Scan for the cell matching the given text and deliver its [X, Y] coordinate at center. 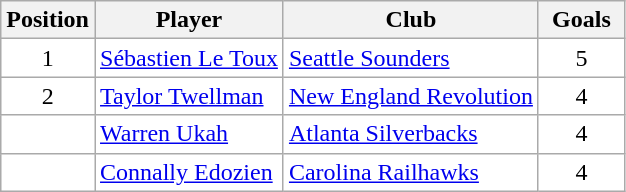
Atlanta Silverbacks [410, 134]
New England Revolution [410, 96]
Goals [581, 20]
1 [48, 58]
Seattle Sounders [410, 58]
2 [48, 96]
Carolina Railhawks [410, 172]
5 [581, 58]
Sébastien Le Toux [188, 58]
Connally Edozien [188, 172]
Position [48, 20]
Club [410, 20]
Taylor Twellman [188, 96]
Player [188, 20]
Warren Ukah [188, 134]
